Detect which cell encompasses the target text, then output its [X, Y] center coordinate. 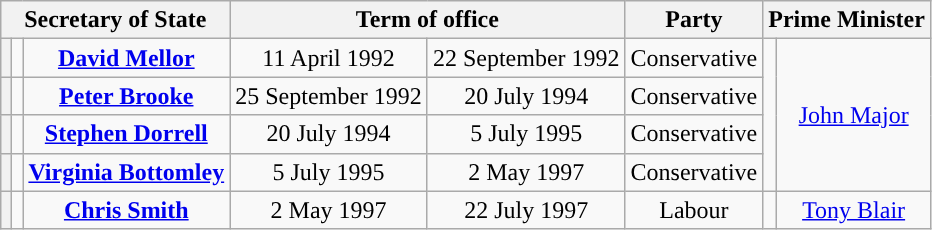
Stephen Dorrell [126, 134]
Chris Smith [126, 210]
David Mellor [126, 58]
John Major [854, 115]
Virginia Bottomley [126, 172]
22 July 1997 [526, 210]
22 September 1992 [526, 58]
Secretary of State [116, 20]
25 September 1992 [329, 96]
Peter Brooke [126, 96]
Party [694, 20]
Prime Minister [847, 20]
Labour [694, 210]
Tony Blair [854, 210]
11 April 1992 [329, 58]
Term of office [428, 20]
